Return (x, y) of the center of cell containing provided text 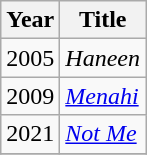
2021 (30, 134)
Not Me (103, 134)
2009 (30, 96)
Menahi (103, 96)
Year (30, 20)
Haneen (103, 58)
Title (103, 20)
2005 (30, 58)
